Identify which cell holds the provided text, then report its (x, y) central coordinate. 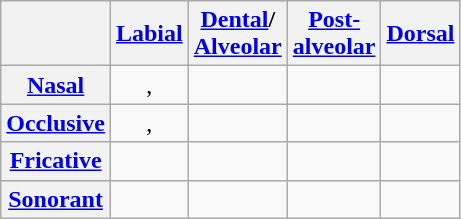
Dental/Alveolar (238, 34)
Dorsal (420, 34)
Sonorant (56, 199)
Fricative (56, 161)
Labial (149, 34)
Post-alveolar (334, 34)
Occlusive (56, 123)
Nasal (56, 85)
